Capture the cell that displays the provided text and extract its (x, y) central coordinate. 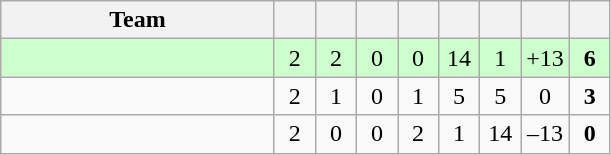
–13 (546, 134)
6 (590, 58)
Team (138, 20)
+13 (546, 58)
3 (590, 96)
